Search for the cell housing the specified text and yield its [X, Y] center coordinate. 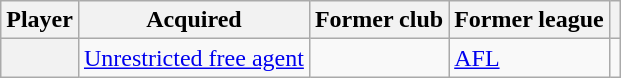
Unrestricted free agent [194, 58]
AFL [530, 58]
Player [40, 20]
Former club [378, 20]
Acquired [194, 20]
Former league [530, 20]
